Return [X, Y] of the center of cell containing provided text 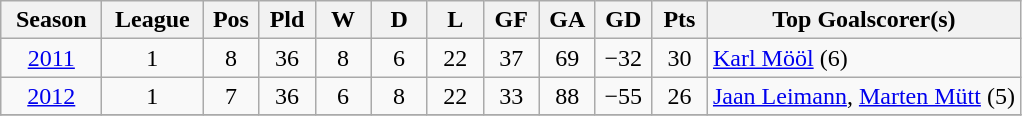
Pld [287, 20]
Season [52, 20]
2011 [52, 58]
L [455, 20]
GD [623, 20]
7 [231, 96]
D [399, 20]
88 [567, 96]
GF [511, 20]
Pos [231, 20]
2012 [52, 96]
−55 [623, 96]
GA [567, 20]
Karl Mööl (6) [864, 58]
69 [567, 58]
Jaan Leimann, Marten Mütt (5) [864, 96]
37 [511, 58]
Pts [679, 20]
−32 [623, 58]
Top Goalscorer(s) [864, 20]
30 [679, 58]
26 [679, 96]
33 [511, 96]
W [343, 20]
League [152, 20]
